Locate the cell with the specified text and output its (x, y) center coordinate. 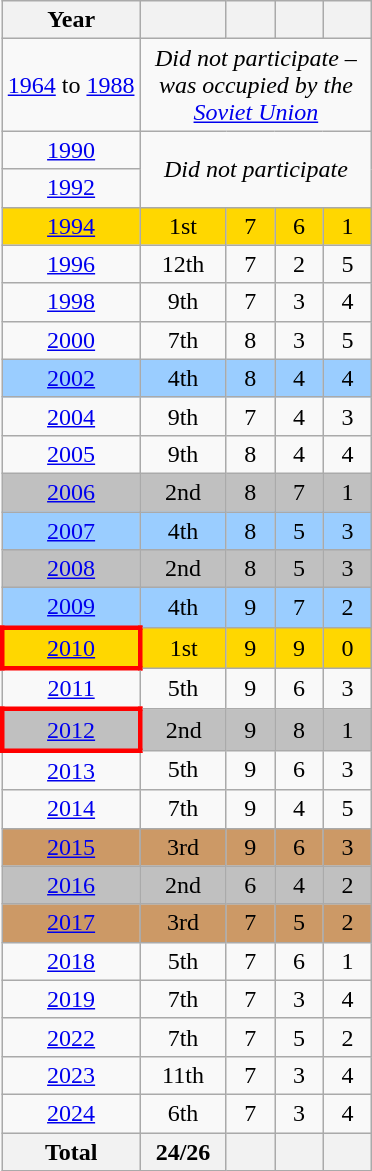
2024 (71, 1113)
1992 (71, 188)
2006 (71, 492)
2015 (71, 847)
2002 (71, 378)
2022 (71, 1037)
2023 (71, 1075)
24/26 (183, 1151)
2019 (71, 999)
2009 (71, 608)
6th (183, 1113)
2013 (71, 770)
2010 (71, 648)
2004 (71, 416)
2007 (71, 531)
Did not participate – was occupied by the Soviet Union (256, 85)
Year (71, 20)
2008 (71, 569)
2000 (71, 340)
12th (183, 264)
2016 (71, 885)
2005 (71, 454)
1990 (71, 150)
1994 (71, 226)
2012 (71, 730)
2018 (71, 961)
2011 (71, 688)
1998 (71, 302)
2017 (71, 923)
1964 to 1988 (71, 85)
0 (348, 648)
11th (183, 1075)
1996 (71, 264)
2014 (71, 809)
Total (71, 1151)
Did not participate (256, 169)
